From the cell containing the given text, extract its center point as [X, Y] coordinate. 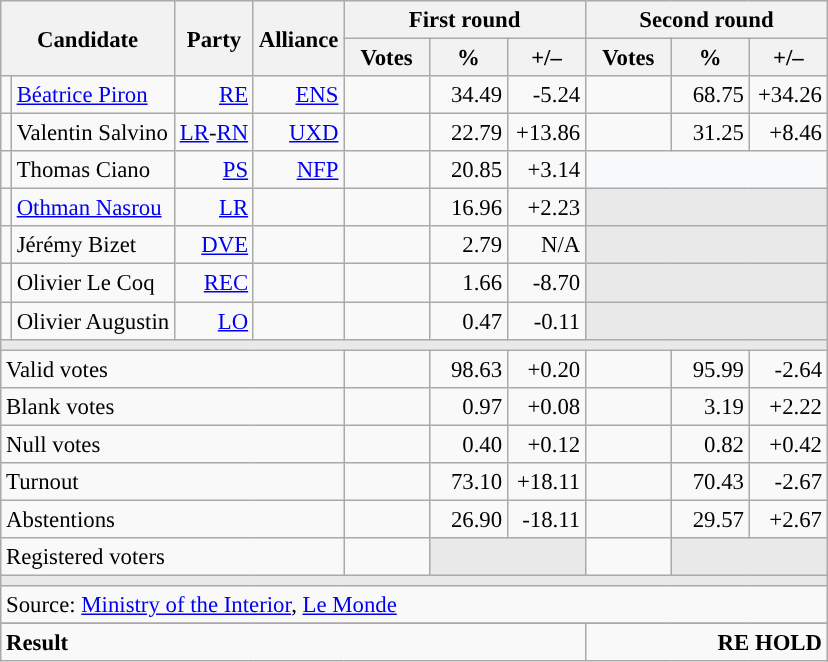
+18.11 [546, 482]
+13.86 [546, 133]
Second round [707, 20]
NFP [298, 170]
-5.24 [546, 95]
Result [294, 643]
Valentin Salvino [92, 133]
0.97 [468, 406]
29.57 [710, 519]
Null votes [172, 444]
Candidate [88, 38]
PS [214, 170]
-0.11 [546, 321]
+8.46 [788, 133]
Registered voters [172, 557]
Olivier Augustin [92, 321]
Thomas Ciano [92, 170]
LR-RN [214, 133]
Party [214, 38]
+2.22 [788, 406]
+0.20 [546, 369]
LO [214, 321]
Turnout [172, 482]
2.79 [468, 245]
31.25 [710, 133]
UXD [298, 133]
LR [214, 208]
Jérémy Bizet [92, 245]
20.85 [468, 170]
+3.14 [546, 170]
+0.12 [546, 444]
Béatrice Piron [92, 95]
1.66 [468, 283]
-8.70 [546, 283]
Othman Nasrou [92, 208]
26.90 [468, 519]
+0.42 [788, 444]
Olivier Le Coq [92, 283]
Blank votes [172, 406]
ENS [298, 95]
N/A [546, 245]
+0.08 [546, 406]
0.40 [468, 444]
REC [214, 283]
98.63 [468, 369]
-2.64 [788, 369]
73.10 [468, 482]
22.79 [468, 133]
16.96 [468, 208]
RE [214, 95]
Alliance [298, 38]
68.75 [710, 95]
+2.23 [546, 208]
RE HOLD [707, 643]
Abstentions [172, 519]
-2.67 [788, 482]
+2.67 [788, 519]
34.49 [468, 95]
0.47 [468, 321]
Valid votes [172, 369]
3.19 [710, 406]
DVE [214, 245]
First round [465, 20]
Source: Ministry of the Interior, Le Monde [414, 605]
0.82 [710, 444]
95.99 [710, 369]
+34.26 [788, 95]
70.43 [710, 482]
-18.11 [546, 519]
